Extract the [X, Y] coordinate from the center of the cell holding the provided text.  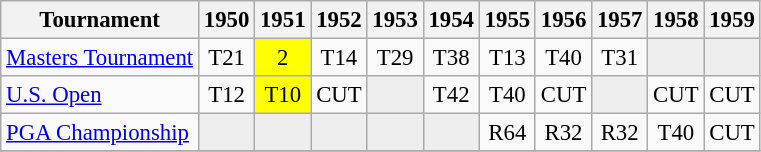
1953 [395, 20]
1950 [227, 20]
R64 [507, 133]
T14 [339, 58]
T29 [395, 58]
1959 [732, 20]
PGA Championship [100, 133]
2 [283, 58]
1952 [339, 20]
1955 [507, 20]
1954 [451, 20]
T12 [227, 95]
T31 [620, 58]
T21 [227, 58]
U.S. Open [100, 95]
Masters Tournament [100, 58]
1956 [563, 20]
1958 [676, 20]
T38 [451, 58]
1951 [283, 20]
T42 [451, 95]
T10 [283, 95]
T13 [507, 58]
1957 [620, 20]
Tournament [100, 20]
